Locate the cell with the specified text and output its [X, Y] center coordinate. 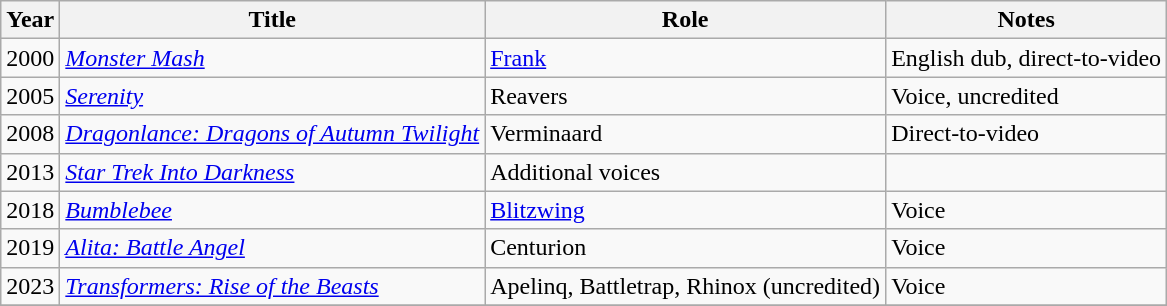
Role [686, 20]
2013 [30, 172]
Frank [686, 58]
Dragonlance: Dragons of Autumn Twilight [272, 134]
Serenity [272, 96]
Blitzwing [686, 210]
Year [30, 20]
Apelinq, Battletrap, Rhinox (uncredited) [686, 286]
Star Trek Into Darkness [272, 172]
2023 [30, 286]
Verminaard [686, 134]
Centurion [686, 248]
Monster Mash [272, 58]
2018 [30, 210]
Title [272, 20]
Additional voices [686, 172]
2000 [30, 58]
2005 [30, 96]
Voice, uncredited [1026, 96]
Reavers [686, 96]
Transformers: Rise of the Beasts [272, 286]
Notes [1026, 20]
Alita: Battle Angel [272, 248]
2008 [30, 134]
Bumblebee [272, 210]
Direct-to-video [1026, 134]
2019 [30, 248]
English dub, direct-to-video [1026, 58]
